Capture the cell that displays the provided text and extract its (x, y) central coordinate. 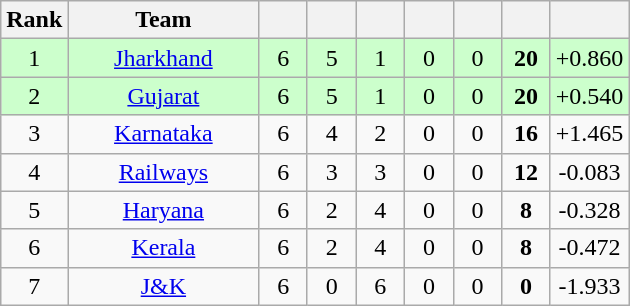
Jharkhand (164, 58)
16 (526, 134)
-0.083 (590, 172)
J&K (164, 286)
+1.465 (590, 134)
Railways (164, 172)
Karnataka (164, 134)
12 (526, 172)
-1.933 (590, 286)
-0.328 (590, 210)
+0.860 (590, 58)
Gujarat (164, 96)
-0.472 (590, 248)
Rank (34, 20)
+0.540 (590, 96)
Team (164, 20)
7 (34, 286)
Haryana (164, 210)
Kerala (164, 248)
